Output the [x, y] coordinate of the center of the cell containing the given text.  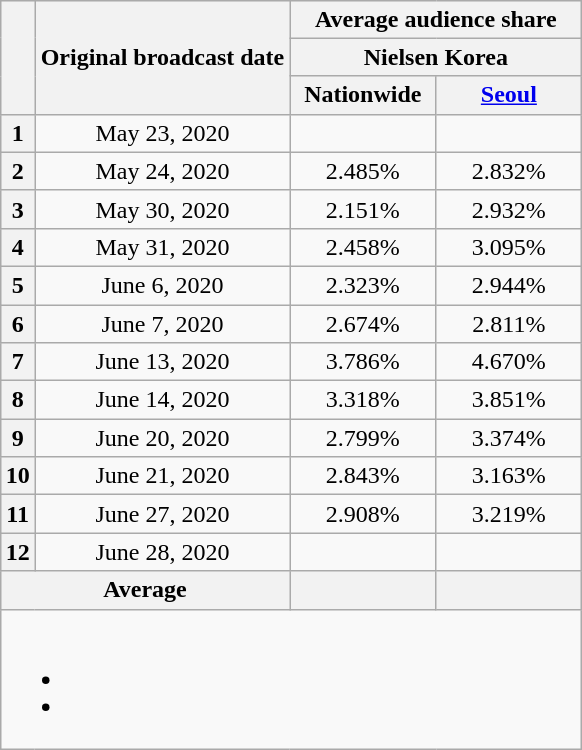
2.832% [509, 171]
3.374% [509, 438]
2.151% [363, 209]
2.674% [363, 323]
4 [18, 247]
May 30, 2020 [162, 209]
June 14, 2020 [162, 400]
May 24, 2020 [162, 171]
June 13, 2020 [162, 362]
3 [18, 209]
2.485% [363, 171]
June 21, 2020 [162, 476]
7 [18, 362]
Nationwide [363, 95]
2.811% [509, 323]
June 27, 2020 [162, 514]
8 [18, 400]
Nielsen Korea [436, 57]
2.323% [363, 285]
June 6, 2020 [162, 285]
2.843% [363, 476]
Original broadcast date [162, 57]
May 23, 2020 [162, 133]
May 31, 2020 [162, 247]
3.318% [363, 400]
Average [145, 590]
June 20, 2020 [162, 438]
2.458% [363, 247]
3.095% [509, 247]
1 [18, 133]
June 28, 2020 [162, 552]
2.799% [363, 438]
Average audience share [436, 19]
3.163% [509, 476]
2.908% [363, 514]
4.670% [509, 362]
11 [18, 514]
3.851% [509, 400]
June 7, 2020 [162, 323]
5 [18, 285]
2 [18, 171]
2.932% [509, 209]
6 [18, 323]
3.786% [363, 362]
Seoul [509, 95]
2.944% [509, 285]
9 [18, 438]
12 [18, 552]
3.219% [509, 514]
10 [18, 476]
